Determine the [X, Y] coordinate at the center of the cell enclosing the given text.  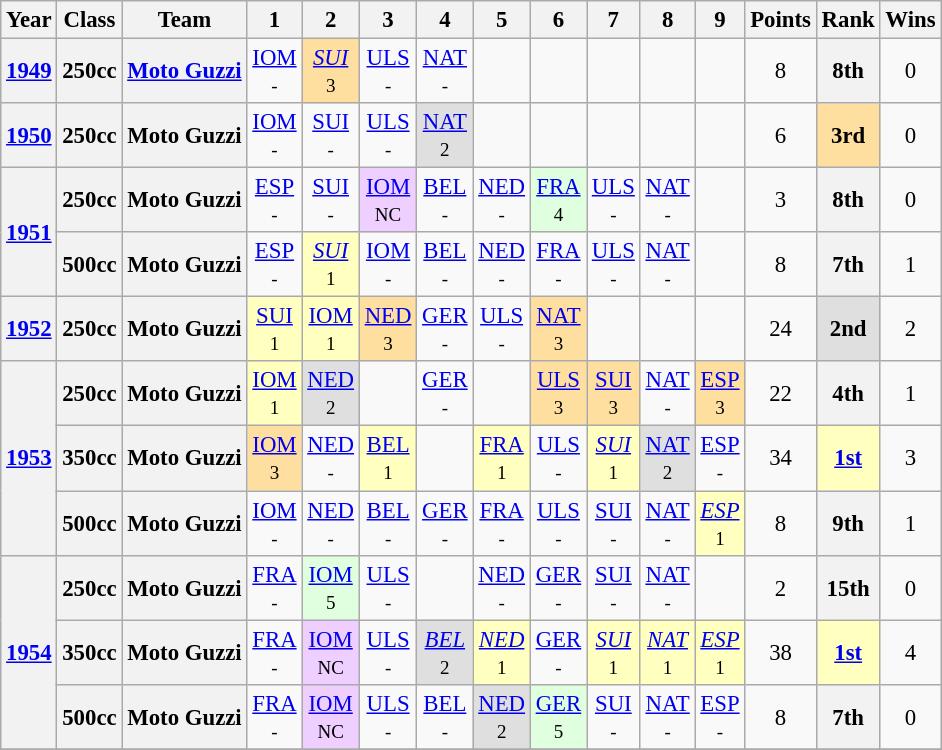
1953 [29, 459]
IOM5 [330, 588]
Team [184, 20]
4th [848, 394]
1952 [29, 330]
1949 [29, 72]
Class [90, 20]
2nd [848, 330]
BEL1 [388, 458]
GER5 [558, 716]
1951 [29, 232]
FRA4 [558, 200]
NAT1 [668, 652]
7 [613, 20]
Rank [848, 20]
Points [780, 20]
IOM3 [274, 458]
ULS3 [558, 394]
34 [780, 458]
3rd [848, 136]
38 [780, 652]
NED1 [502, 652]
9 [720, 20]
NED3 [388, 330]
24 [780, 330]
FRA1 [502, 458]
1954 [29, 652]
ESP3 [720, 394]
BEL2 [445, 652]
5 [502, 20]
9th [848, 524]
15th [848, 588]
1950 [29, 136]
Wins [910, 20]
22 [780, 394]
NAT3 [558, 330]
Year [29, 20]
